Return [X, Y] of the center of cell containing provided text 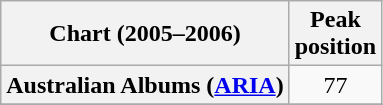
77 [335, 85]
Peakposition [335, 34]
Australian Albums (ARIA) [145, 85]
Chart (2005–2006) [145, 34]
